Locate the cell with the specified text and output its (x, y) center coordinate. 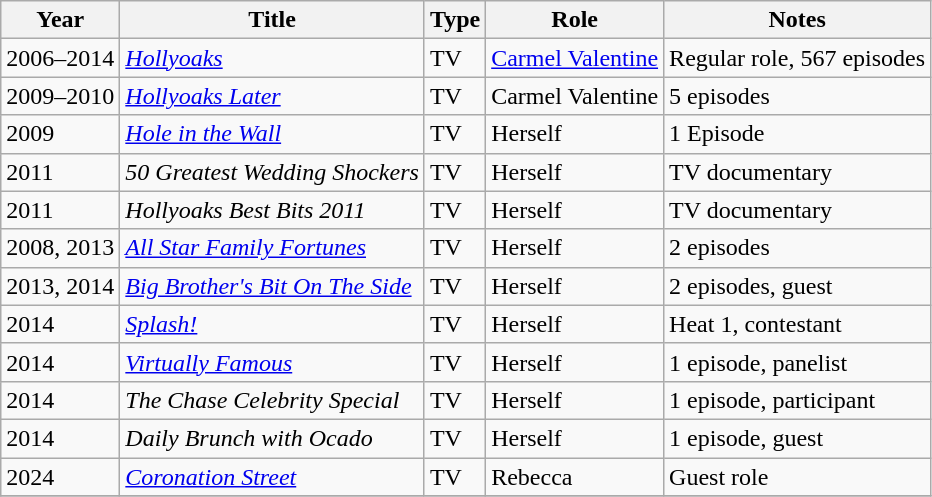
Daily Brunch with Ocado (272, 438)
1 episode, panelist (798, 362)
Virtually Famous (272, 362)
1 episode, participant (798, 400)
Rebecca (575, 477)
1 Episode (798, 134)
Big Brother's Bit On The Side (272, 286)
2009 (60, 134)
2 episodes, guest (798, 286)
50 Greatest Wedding Shockers (272, 172)
Splash! (272, 324)
2024 (60, 477)
Hollyoaks (272, 58)
Guest role (798, 477)
Hollyoaks Later (272, 96)
2008, 2013 (60, 248)
The Chase Celebrity Special (272, 400)
Hollyoaks Best Bits 2011 (272, 210)
Title (272, 20)
Role (575, 20)
Heat 1, contestant (798, 324)
2006–2014 (60, 58)
2 episodes (798, 248)
Notes (798, 20)
All Star Family Fortunes (272, 248)
Type (454, 20)
2013, 2014 (60, 286)
5 episodes (798, 96)
Hole in the Wall (272, 134)
1 episode, guest (798, 438)
Year (60, 20)
Regular role, 567 episodes (798, 58)
Coronation Street (272, 477)
2009–2010 (60, 96)
